Return (x, y) of the center of cell containing provided text 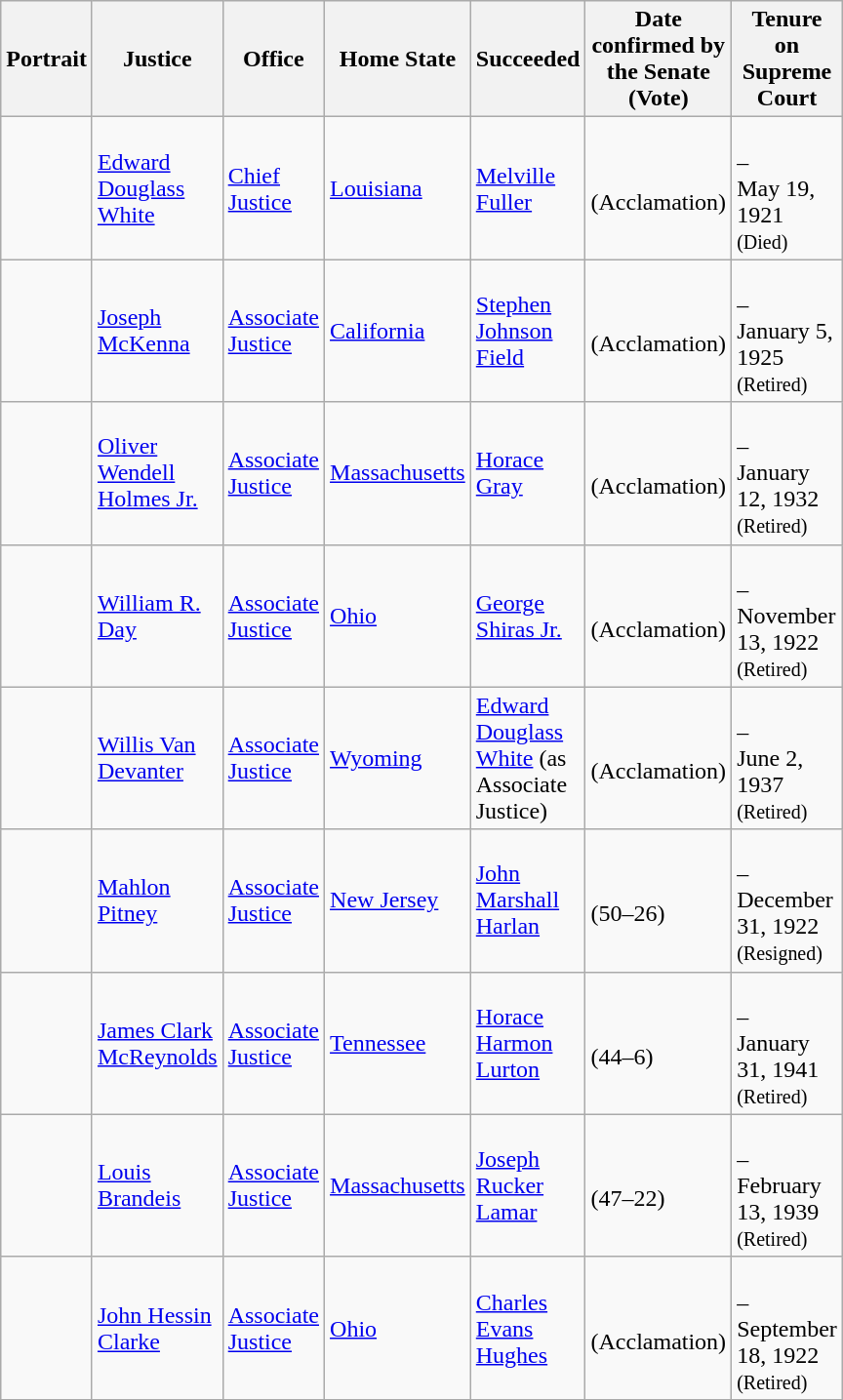
–February 13, 1939(Retired) (787, 1185)
Melville Fuller (528, 188)
Louisiana (398, 188)
–January 12, 1932(Retired) (787, 473)
Charles Evans Hughes (528, 1328)
Office (273, 59)
Edward Douglass White (as Associate Justice) (528, 758)
(47–22) (659, 1185)
–September 18, 1922(Retired) (787, 1328)
Home State (398, 59)
(44–6) (659, 1043)
John Marshall Harlan (528, 900)
Joseph Rucker Lamar (528, 1185)
Mahlon Pitney (157, 900)
Horace Harmon Lurton (528, 1043)
–December 31, 1922(Resigned) (787, 900)
New Jersey (398, 900)
William R. Day (157, 616)
Willis Van Devanter (157, 758)
George Shiras Jr. (528, 616)
Tenure on Supreme Court (787, 59)
California (398, 331)
Tennessee (398, 1043)
Stephen Johnson Field (528, 331)
Edward Douglass White (157, 188)
–June 2, 1937(Retired) (787, 758)
Oliver Wendell Holmes Jr. (157, 473)
Wyoming (398, 758)
Joseph McKenna (157, 331)
Portrait (47, 59)
–January 5, 1925(Retired) (787, 331)
–January 31, 1941(Retired) (787, 1043)
(50–26) (659, 900)
James Clark McReynolds (157, 1043)
Louis Brandeis (157, 1185)
Chief Justice (273, 188)
–November 13, 1922(Retired) (787, 616)
Date confirmed by the Senate(Vote) (659, 59)
Horace Gray (528, 473)
John Hessin Clarke (157, 1328)
Justice (157, 59)
Succeeded (528, 59)
–May 19, 1921(Died) (787, 188)
